Search for the cell housing the specified text and yield its (X, Y) center coordinate. 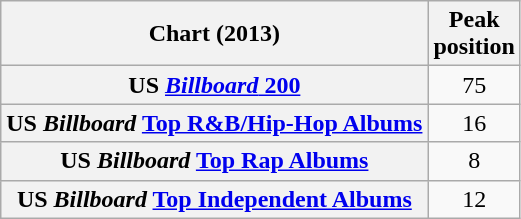
Chart (2013) (214, 34)
US Billboard Top R&B/Hip-Hop Albums (214, 123)
US Billboard Top Rap Albums (214, 161)
16 (474, 123)
US Billboard 200 (214, 85)
8 (474, 161)
12 (474, 199)
75 (474, 85)
Peakposition (474, 34)
US Billboard Top Independent Albums (214, 199)
